Detect which cell encompasses the target text, then output its (X, Y) center coordinate. 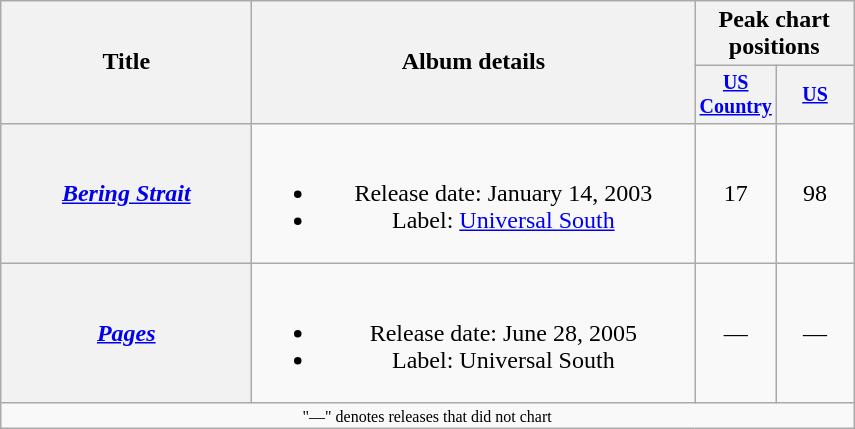
"—" denotes releases that did not chart (428, 415)
98 (816, 193)
Album details (474, 62)
17 (736, 193)
Release date: January 14, 2003Label: Universal South (474, 193)
Release date: June 28, 2005Label: Universal South (474, 333)
Title (126, 62)
US (816, 94)
Pages (126, 333)
Peak chartpositions (774, 34)
Bering Strait (126, 193)
US Country (736, 94)
